Pinpoint the cell where the given text exists, returning its [x, y] midpoint coordinate. 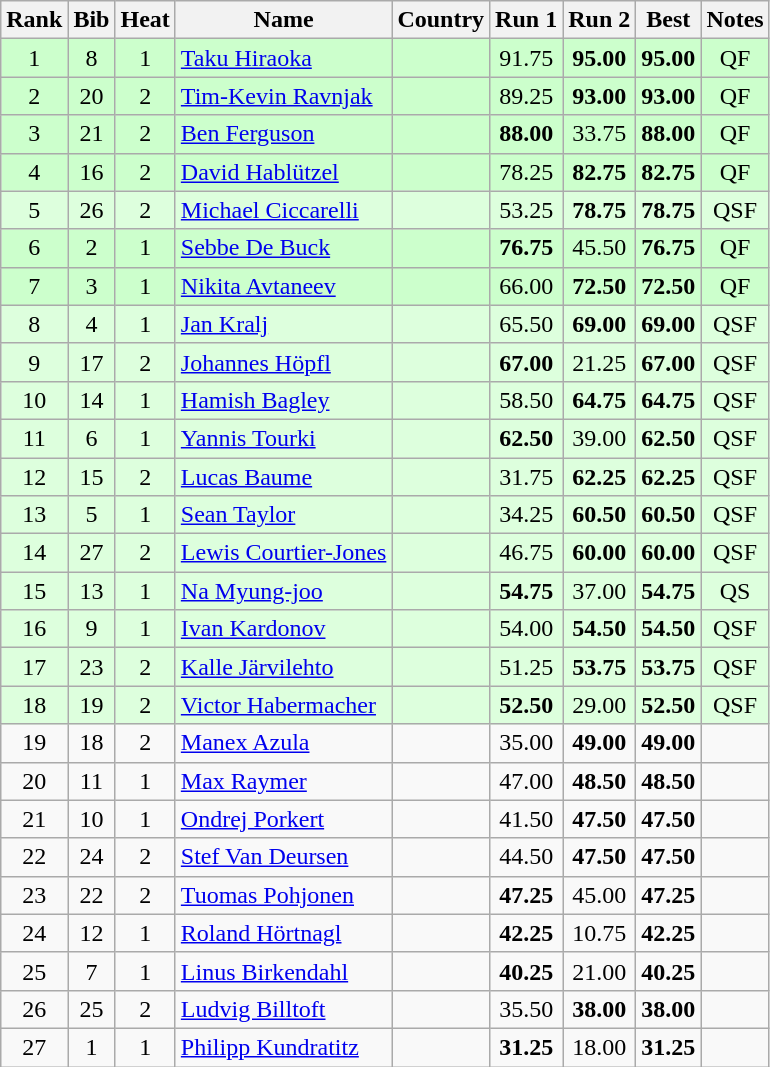
Best [668, 20]
58.50 [526, 400]
Philipp Kundratitz [284, 1047]
33.75 [600, 134]
Tim-Kevin Ravnjak [284, 96]
Na Myung-joo [284, 591]
78.25 [526, 172]
Heat [145, 20]
29.00 [600, 705]
45.00 [600, 895]
Michael Ciccarelli [284, 210]
46.75 [526, 553]
Taku Hiraoka [284, 58]
Country [441, 20]
65.50 [526, 324]
Name [284, 20]
54.00 [526, 629]
Linus Birkendahl [284, 971]
Ludvig Billtoft [284, 1009]
Rank [34, 20]
53.25 [526, 210]
Lewis Courtier-Jones [284, 553]
Notes [735, 20]
Roland Hörtnagl [284, 933]
21.25 [600, 362]
Run 1 [526, 20]
Run 2 [600, 20]
Yannis Tourki [284, 438]
35.00 [526, 743]
35.50 [526, 1009]
Stef Van Deursen [284, 857]
91.75 [526, 58]
Hamish Bagley [284, 400]
Manex Azula [284, 743]
Ondrej Porkert [284, 819]
21.00 [600, 971]
Ivan Kardonov [284, 629]
Lucas Baume [284, 477]
Bib [92, 20]
Sean Taylor [284, 515]
18.00 [600, 1047]
37.00 [600, 591]
47.00 [526, 781]
44.50 [526, 857]
Nikita Avtaneev [284, 286]
Max Raymer [284, 781]
David Hablützel [284, 172]
Johannes Höpfl [284, 362]
31.75 [526, 477]
39.00 [600, 438]
41.50 [526, 819]
10.75 [600, 933]
Tuomas Pohjonen [284, 895]
Jan Kralj [284, 324]
51.25 [526, 667]
Sebbe De Buck [284, 248]
Victor Habermacher [284, 705]
Ben Ferguson [284, 134]
Kalle Järvilehto [284, 667]
66.00 [526, 286]
QS [735, 591]
34.25 [526, 515]
89.25 [526, 96]
45.50 [600, 248]
